Extract the [x, y] coordinate from the center of the cell holding the provided text.  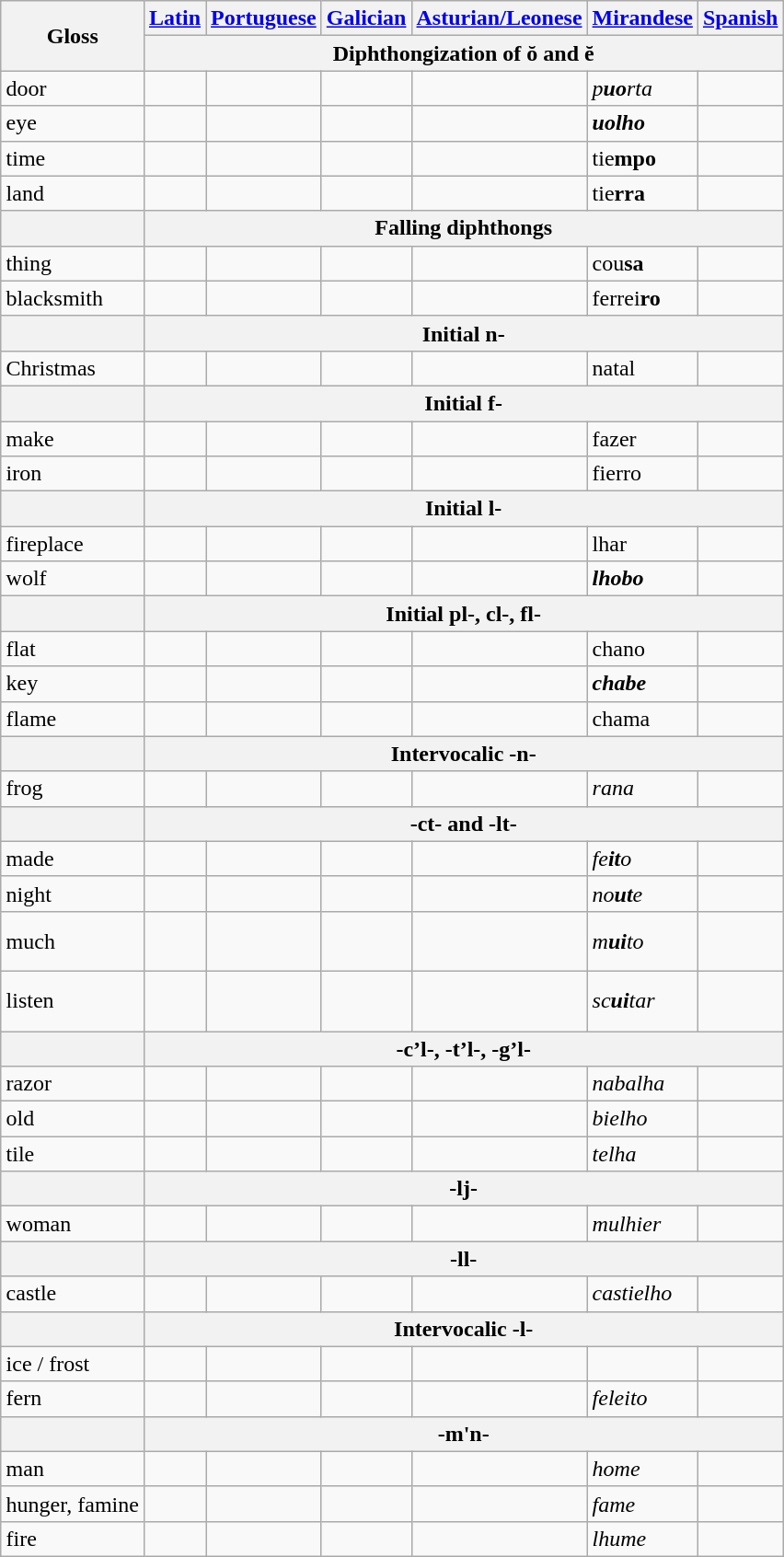
lhobo [642, 579]
hunger, famine [72, 1504]
cousa [642, 263]
made [72, 859]
land [72, 193]
Intervocalic -n- [463, 754]
fazer [642, 439]
Intervocalic -l- [463, 1329]
chano [642, 649]
fern [72, 1399]
lhume [642, 1539]
woman [72, 1224]
much [72, 940]
tiempo [642, 158]
old [72, 1119]
feito [642, 859]
Galician [366, 18]
blacksmith [72, 298]
natal [642, 368]
puorta [642, 88]
noute [642, 894]
night [72, 894]
rana [642, 789]
-lj- [463, 1189]
make [72, 439]
chama [642, 719]
uolho [642, 123]
Initial n- [463, 333]
feleito [642, 1399]
razor [72, 1084]
frog [72, 789]
muito [642, 940]
Initial f- [463, 403]
flame [72, 719]
flat [72, 649]
castle [72, 1294]
-ct- and -lt- [463, 824]
fireplace [72, 544]
Christmas [72, 368]
tierra [642, 193]
door [72, 88]
Spanish [740, 18]
key [72, 684]
castielho [642, 1294]
mulhier [642, 1224]
iron [72, 474]
home [642, 1469]
Initial l- [463, 509]
-c’l-, -t’l-, -g’l- [463, 1048]
wolf [72, 579]
Asturian/Leonese [499, 18]
nabalha [642, 1084]
Initial pl-, cl-, fl- [463, 614]
-m'n- [463, 1434]
Diphthongization of ŏ and ĕ [463, 53]
ice / frost [72, 1364]
Falling diphthongs [463, 228]
eye [72, 123]
scuitar [642, 1001]
lhar [642, 544]
Portuguese [264, 18]
chabe [642, 684]
time [72, 158]
listen [72, 1001]
tile [72, 1154]
Mirandese [642, 18]
telha [642, 1154]
Gloss [72, 36]
ferreiro [642, 298]
-ll- [463, 1259]
bielho [642, 1119]
man [72, 1469]
fame [642, 1504]
Latin [175, 18]
thing [72, 263]
fierro [642, 474]
fire [72, 1539]
